From the cell containing the given text, extract its center point as [x, y] coordinate. 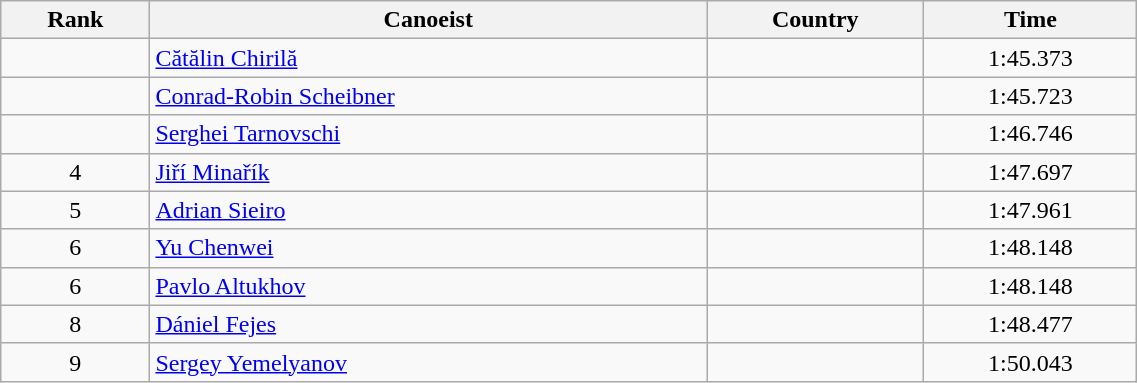
1:47.961 [1030, 210]
Rank [76, 20]
1:45.373 [1030, 58]
Adrian Sieiro [428, 210]
1:45.723 [1030, 96]
Cătălin Chirilă [428, 58]
Serghei Tarnovschi [428, 134]
Pavlo Altukhov [428, 286]
Country [816, 20]
Yu Chenwei [428, 248]
9 [76, 362]
1:46.746 [1030, 134]
Conrad-Robin Scheibner [428, 96]
Time [1030, 20]
4 [76, 172]
1:48.477 [1030, 324]
Sergey Yemelyanov [428, 362]
Dániel Fejes [428, 324]
1:47.697 [1030, 172]
Jiří Minařík [428, 172]
8 [76, 324]
1:50.043 [1030, 362]
Canoeist [428, 20]
5 [76, 210]
